Scan for the cell matching the given text and deliver its [x, y] coordinate at center. 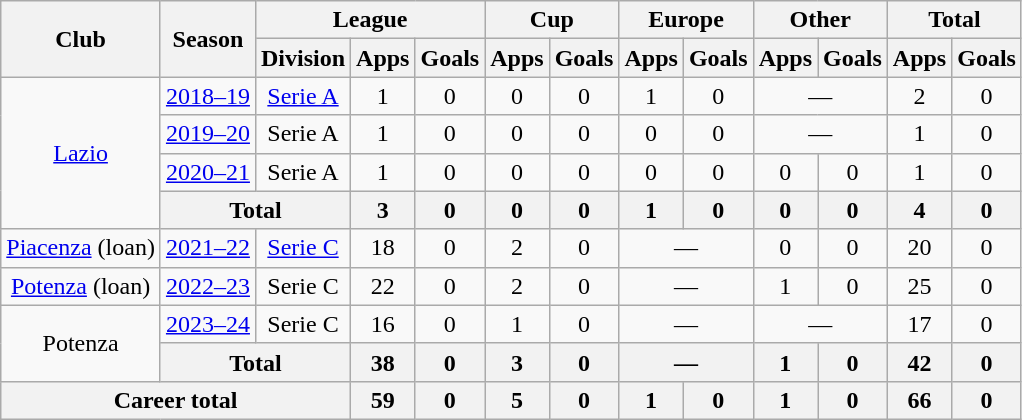
Potenza (loan) [81, 286]
38 [383, 362]
League [370, 20]
Other [820, 20]
Division [302, 58]
16 [383, 324]
Lazio [81, 153]
Season [208, 39]
Career total [176, 400]
2022–23 [208, 286]
18 [383, 248]
Piacenza (loan) [81, 248]
Potenza [81, 343]
2023–24 [208, 324]
25 [919, 286]
2018–19 [208, 96]
5 [517, 400]
42 [919, 362]
4 [919, 210]
20 [919, 248]
59 [383, 400]
22 [383, 286]
17 [919, 324]
Club [81, 39]
Cup [552, 20]
2021–22 [208, 248]
Europe [686, 20]
66 [919, 400]
2020–21 [208, 172]
2019–20 [208, 134]
